Find where the given text appears and provide that cell's center as [x, y] coordinate. 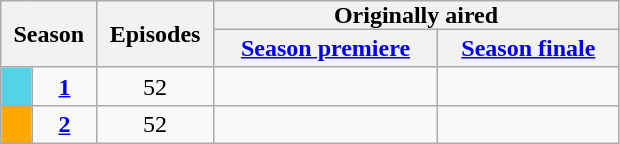
2 [64, 124]
Season finale [528, 48]
Season premiere [326, 48]
Originally aired [416, 15]
Episodes [155, 34]
Season [49, 34]
1 [64, 86]
